Locate the cell with the specified text and output its [X, Y] center coordinate. 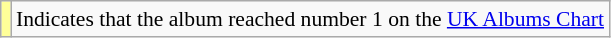
Indicates that the album reached number 1 on the UK Albums Chart [310, 19]
